Capture the cell that displays the provided text and extract its [X, Y] central coordinate. 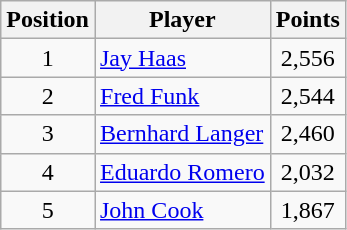
2,460 [308, 134]
1 [48, 58]
2,556 [308, 58]
5 [48, 210]
Player [182, 20]
2 [48, 96]
Jay Haas [182, 58]
Fred Funk [182, 96]
Eduardo Romero [182, 172]
Points [308, 20]
3 [48, 134]
2,544 [308, 96]
John Cook [182, 210]
Bernhard Langer [182, 134]
Position [48, 20]
2,032 [308, 172]
4 [48, 172]
1,867 [308, 210]
